For the text-containing cell, return its midpoint in [X, Y] coordinate format. 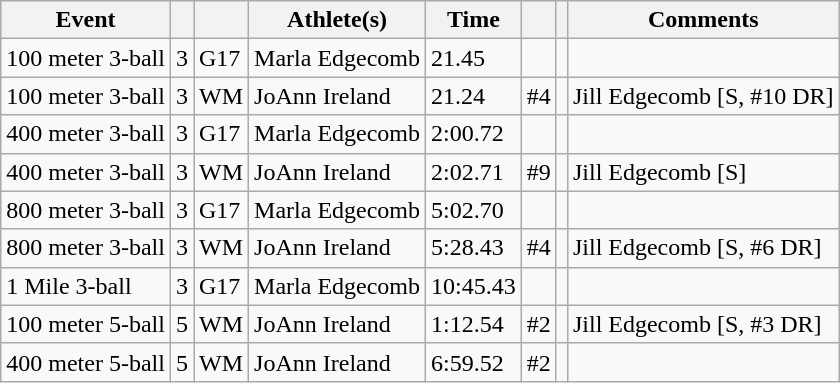
5:28.43 [474, 248]
Jill Edgecomb [S, #3 DR] [703, 324]
1 Mile 3-ball [86, 286]
1:12.54 [474, 324]
Jill Edgecomb [S, #10 DR] [703, 96]
10:45.43 [474, 286]
Athlete(s) [338, 20]
Time [474, 20]
Jill Edgecomb [S, #6 DR] [703, 248]
400 meter 5-ball [86, 362]
Event [86, 20]
100 meter 5-ball [86, 324]
5:02.70 [474, 210]
Comments [703, 20]
2:00.72 [474, 134]
#9 [538, 172]
2:02.71 [474, 172]
21.24 [474, 96]
Jill Edgecomb [S] [703, 172]
21.45 [474, 58]
6:59.52 [474, 362]
